Return the [x, y] coordinate for the center point of the cell that contains the specified text.  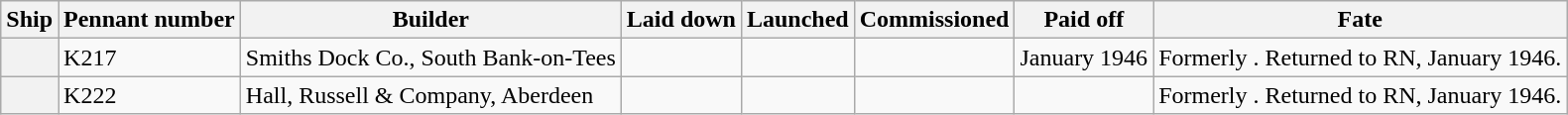
January 1946 [1084, 57]
Hall, Russell & Company, Aberdeen [430, 95]
Fate [1361, 20]
Laid down [680, 20]
Builder [430, 20]
K217 [150, 57]
Ship [30, 20]
Launched [797, 20]
Paid off [1084, 20]
K222 [150, 95]
Smiths Dock Co., South Bank-on-Tees [430, 57]
Pennant number [150, 20]
Commissioned [934, 20]
